Return (x, y) of the center of cell containing provided text 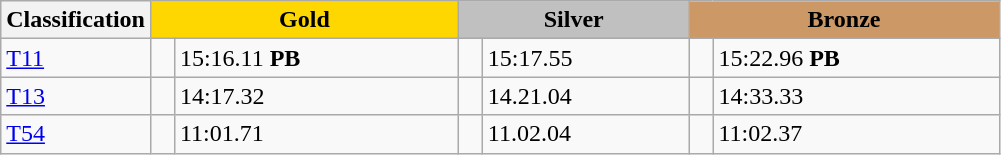
14:33.33 (856, 96)
15:16.11 PB (316, 58)
T11 (76, 58)
Bronze (844, 20)
15:22.96 PB (856, 58)
Classification (76, 20)
14:17.32 (316, 96)
T13 (76, 96)
14.21.04 (586, 96)
T54 (76, 134)
Silver (574, 20)
11.02.04 (586, 134)
Gold (304, 20)
11:01.71 (316, 134)
15:17.55 (586, 58)
11:02.37 (856, 134)
